Identify which cell holds the provided text, then report its (x, y) central coordinate. 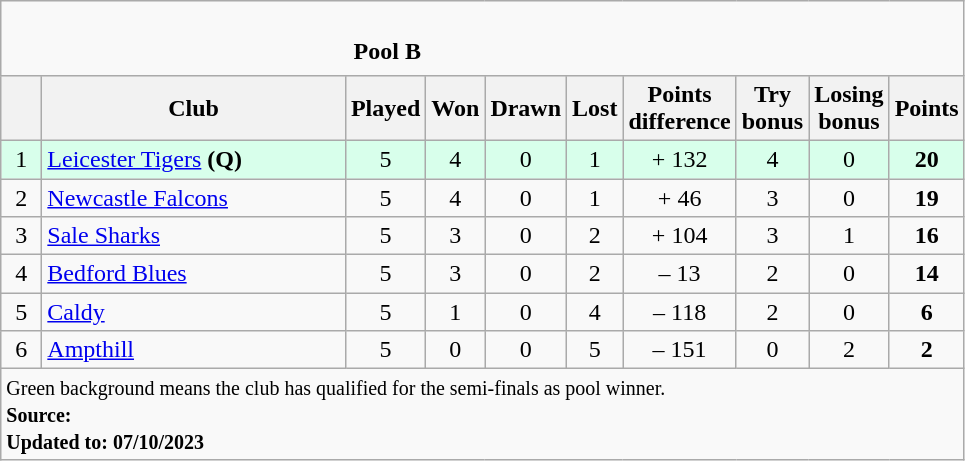
19 (926, 197)
Ampthill (194, 350)
Points difference (680, 108)
Bedford Blues (194, 274)
14 (926, 274)
+ 132 (680, 159)
Try bonus (772, 108)
Won (456, 108)
16 (926, 236)
Lost (595, 108)
+ 104 (680, 236)
Sale Sharks (194, 236)
Green background means the club has qualified for the semi-finals as pool winner.Source: Updated to: 07/10/2023 (482, 414)
– 151 (680, 350)
Losing bonus (849, 108)
– 118 (680, 312)
Club (194, 108)
+ 46 (680, 197)
– 13 (680, 274)
Drawn (526, 108)
Newcastle Falcons (194, 197)
Played (385, 108)
Leicester Tigers (Q) (194, 159)
Points (926, 108)
20 (926, 159)
Caldy (194, 312)
